Scan for the cell matching the given text and deliver its (x, y) coordinate at center. 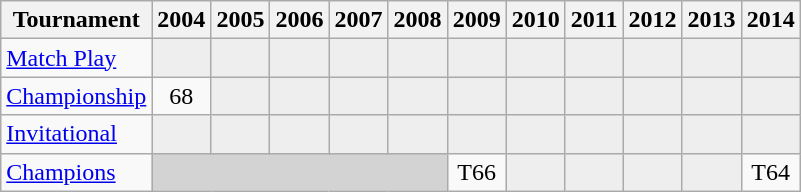
2011 (594, 20)
T64 (770, 172)
2012 (652, 20)
T66 (476, 172)
2004 (182, 20)
Invitational (76, 134)
2006 (300, 20)
2007 (358, 20)
2005 (240, 20)
2010 (536, 20)
Championship (76, 96)
2009 (476, 20)
68 (182, 96)
2008 (418, 20)
Tournament (76, 20)
Match Play (76, 58)
Champions (76, 172)
2013 (712, 20)
2014 (770, 20)
